Identify which cell holds the provided text, then report its [X, Y] central coordinate. 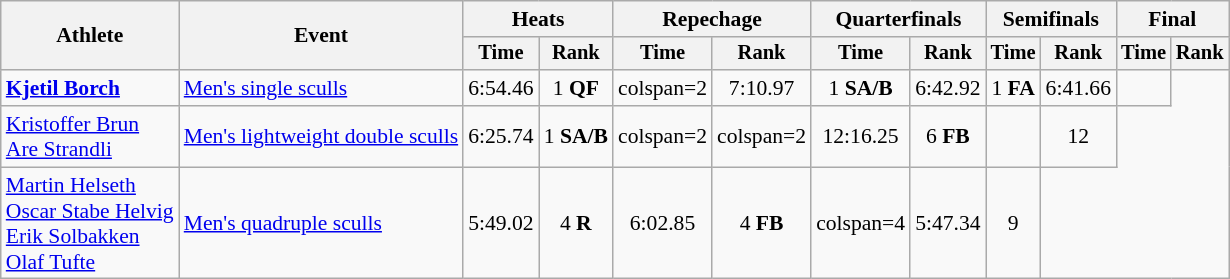
5:47.34 [948, 223]
Men's quadruple sculls [321, 223]
1 QF [576, 88]
Kjetil Borch [90, 88]
6:25.74 [500, 136]
colspan=4 [860, 223]
12:16.25 [860, 136]
6:42.92 [948, 88]
6:54.46 [500, 88]
4 FB [762, 223]
6:41.66 [1078, 88]
Athlete [90, 36]
Repechage [712, 19]
Martin HelsethOscar Stabe HelvigErik SolbakkenOlaf Tufte [90, 223]
Semifinals [1051, 19]
1 FA [1014, 88]
Event [321, 36]
5:49.02 [500, 223]
Heats [538, 19]
Quarterfinals [898, 19]
4 R [576, 223]
12 [1078, 136]
Men's single sculls [321, 88]
Kristoffer BrunAre Strandli [90, 136]
Final [1172, 19]
6 FB [948, 136]
9 [1014, 223]
6:02.85 [662, 223]
Men's lightweight double sculls [321, 136]
7:10.97 [762, 88]
